Determine the [X, Y] coordinate at the center of the cell enclosing the given text.  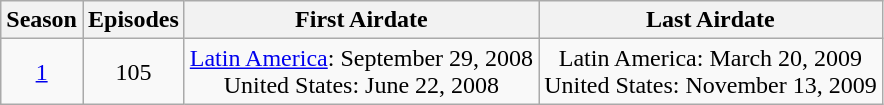
Latin America: September 29, 2008 United States: June 22, 2008 [361, 72]
Episodes [133, 20]
105 [133, 72]
Season [42, 20]
1 [42, 72]
First Airdate [361, 20]
Last Airdate [711, 20]
Latin America: March 20, 2009United States: November 13, 2009 [711, 72]
